Scan for the cell matching the given text and deliver its (X, Y) coordinate at center. 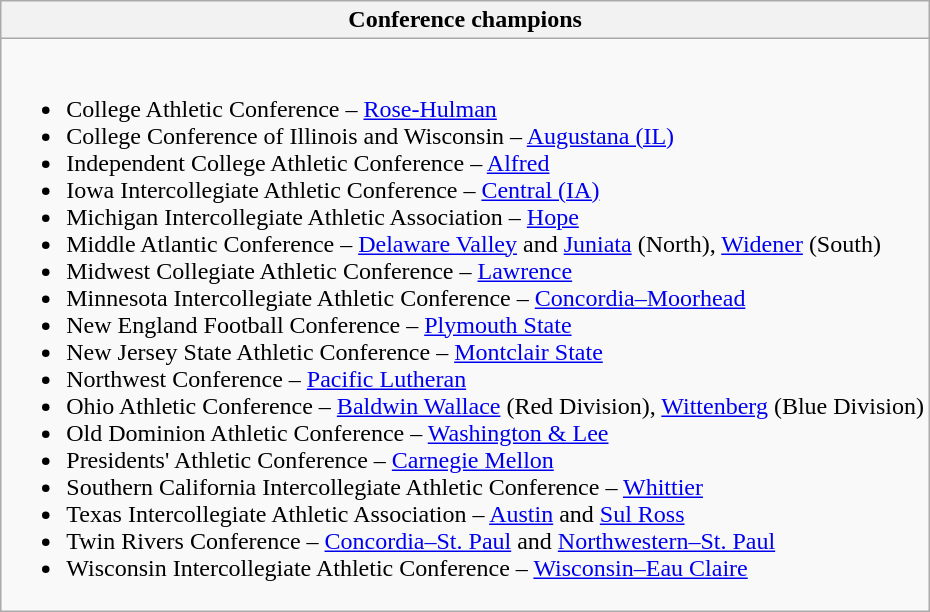
Conference champions (466, 20)
